Detect which cell encompasses the target text, then output its [x, y] center coordinate. 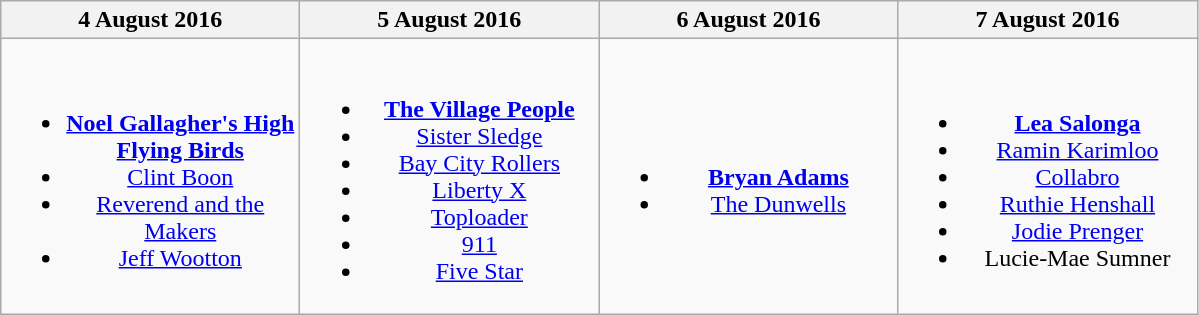
6 August 2016 [748, 20]
Lea SalongaRamin KarimlooCollabroRuthie HenshallJodie PrengerLucie-Mae Sumner [1048, 176]
The Village PeopleSister SledgeBay City RollersLiberty XToploader911Five Star [450, 176]
7 August 2016 [1048, 20]
5 August 2016 [450, 20]
4 August 2016 [150, 20]
Noel Gallagher's High Flying BirdsClint BoonReverend and the MakersJeff Wootton [150, 176]
Bryan AdamsThe Dunwells [748, 176]
